Detect which cell encompasses the target text, then output its [X, Y] center coordinate. 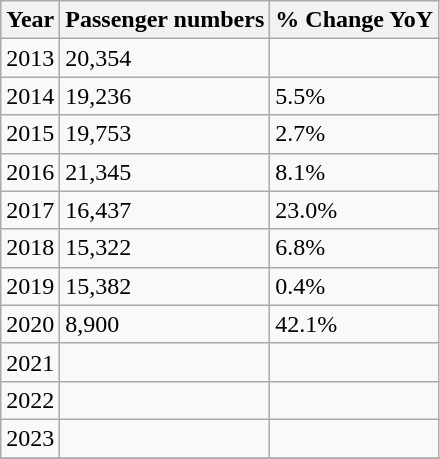
2016 [30, 172]
2018 [30, 248]
6.8% [354, 248]
8,900 [165, 324]
21,345 [165, 172]
2.7% [354, 134]
2023 [30, 438]
2014 [30, 96]
42.1% [354, 324]
15,382 [165, 286]
2020 [30, 324]
2015 [30, 134]
19,753 [165, 134]
0.4% [354, 286]
% Change YoY [354, 20]
8.1% [354, 172]
2019 [30, 286]
2022 [30, 400]
15,322 [165, 248]
2017 [30, 210]
5.5% [354, 96]
Passenger numbers [165, 20]
20,354 [165, 58]
16,437 [165, 210]
Year [30, 20]
2021 [30, 362]
23.0% [354, 210]
2013 [30, 58]
19,236 [165, 96]
